Provide the [x, y] coordinate of the cell's center where the given text is located.  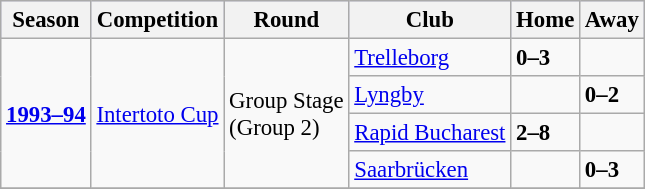
2–8 [546, 133]
Intertoto Cup [158, 114]
Competition [158, 20]
Lyngby [430, 95]
Saarbrücken [430, 170]
Round [286, 20]
1993–94 [46, 114]
Away [612, 20]
Group Stage (Group 2) [286, 114]
Rapid Bucharest [430, 133]
Trelleborg [430, 58]
Home [546, 20]
0–2 [612, 95]
Club [430, 20]
Season [46, 20]
